Detect which cell encompasses the target text, then output its [x, y] center coordinate. 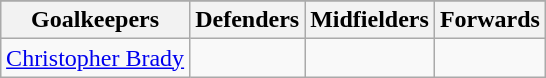
Midfielders [370, 20]
Goalkeepers [96, 20]
Forwards [490, 20]
Defenders [248, 20]
Christopher Brady [96, 58]
